Capture the cell that displays the provided text and extract its (X, Y) central coordinate. 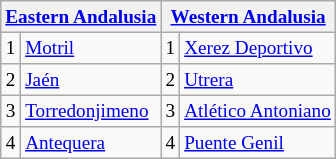
Puente Genil (258, 143)
Xerez Deportivo (258, 48)
Atlético Antoniano (258, 111)
Motril (91, 48)
Eastern Andalusia (81, 17)
Torredonjimeno (91, 111)
Utrera (258, 80)
Western Andalusia (248, 17)
Antequera (91, 143)
Jaén (91, 80)
